Detect which cell encompasses the target text, then output its [X, Y] center coordinate. 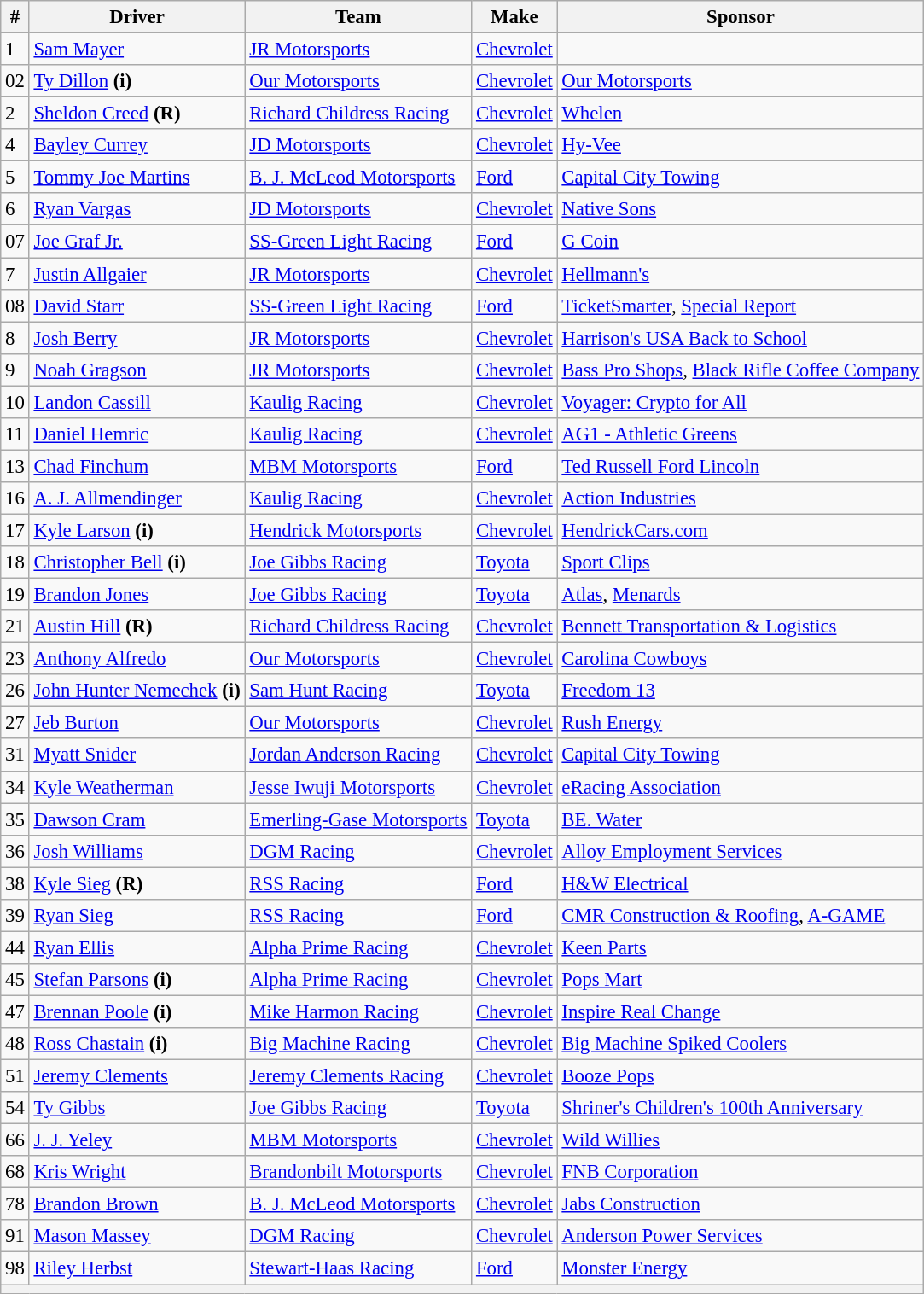
Sam Mayer [137, 50]
Jabs Construction [741, 1204]
26 [15, 691]
Sam Hunt Racing [358, 691]
Mason Massey [137, 1237]
47 [15, 1011]
Joe Graf Jr. [137, 242]
8 [15, 338]
Austin Hill (R) [137, 627]
Kyle Weatherman [137, 787]
Ty Gibbs [137, 1108]
Mike Harmon Racing [358, 1011]
98 [15, 1268]
Bayley Currey [137, 145]
39 [15, 916]
Make [514, 17]
John Hunter Nemechek (i) [137, 691]
Daniel Hemric [137, 434]
Wild Willies [741, 1140]
68 [15, 1172]
Rush Energy [741, 723]
Brennan Poole (i) [137, 1011]
13 [15, 466]
BE. Water [741, 819]
Anthony Alfredo [137, 659]
Bass Pro Shops, Black Rifle Coffee Company [741, 370]
07 [15, 242]
Sport Clips [741, 562]
Brandonbilt Motorsports [358, 1172]
34 [15, 787]
Emerling-Gase Motorsports [358, 819]
Action Industries [741, 498]
11 [15, 434]
Justin Allgaier [137, 274]
Christopher Bell (i) [137, 562]
6 [15, 209]
G Coin [741, 242]
66 [15, 1140]
45 [15, 980]
5 [15, 178]
A. J. Allmendinger [137, 498]
18 [15, 562]
21 [15, 627]
Stefan Parsons (i) [137, 980]
23 [15, 659]
Voyager: Crypto for All [741, 402]
9 [15, 370]
Brandon Jones [137, 595]
HendrickCars.com [741, 530]
Jordan Anderson Racing [358, 755]
7 [15, 274]
Jesse Iwuji Motorsports [358, 787]
78 [15, 1204]
2 [15, 114]
Jeremy Clements Racing [358, 1076]
Atlas, Menards [741, 595]
Stewart-Haas Racing [358, 1268]
Bennett Transportation & Logistics [741, 627]
Josh Berry [137, 338]
Booze Pops [741, 1076]
Ryan Sieg [137, 916]
08 [15, 306]
Hendrick Motorsports [358, 530]
31 [15, 755]
Monster Energy [741, 1268]
Tommy Joe Martins [137, 178]
51 [15, 1076]
27 [15, 723]
Big Machine Racing [358, 1044]
FNB Corporation [741, 1172]
Ty Dillon (i) [137, 81]
Harrison's USA Back to School [741, 338]
Dawson Cram [137, 819]
Josh Williams [137, 851]
02 [15, 81]
Chad Finchum [137, 466]
Team [358, 17]
19 [15, 595]
Sheldon Creed (R) [137, 114]
Native Sons [741, 209]
AG1 - Athletic Greens [741, 434]
Freedom 13 [741, 691]
4 [15, 145]
TicketSmarter, Special Report [741, 306]
H&W Electrical [741, 883]
17 [15, 530]
Brandon Brown [137, 1204]
Ted Russell Ford Lincoln [741, 466]
Carolina Cowboys [741, 659]
Big Machine Spiked Coolers [741, 1044]
Keen Parts [741, 947]
38 [15, 883]
1 [15, 50]
eRacing Association [741, 787]
Alloy Employment Services [741, 851]
54 [15, 1108]
Noah Gragson [137, 370]
Ryan Vargas [137, 209]
Kyle Sieg (R) [137, 883]
Whelen [741, 114]
16 [15, 498]
Landon Cassill [137, 402]
10 [15, 402]
Ryan Ellis [137, 947]
Jeb Burton [137, 723]
Inspire Real Change [741, 1011]
Shriner's Children's 100th Anniversary [741, 1108]
Jeremy Clements [137, 1076]
Myatt Snider [137, 755]
J. J. Yeley [137, 1140]
Kyle Larson (i) [137, 530]
Hy-Vee [741, 145]
44 [15, 947]
36 [15, 851]
Hellmann's [741, 274]
David Starr [137, 306]
35 [15, 819]
# [15, 17]
Driver [137, 17]
Anderson Power Services [741, 1237]
CMR Construction & Roofing, A-GAME [741, 916]
Pops Mart [741, 980]
Ross Chastain (i) [137, 1044]
91 [15, 1237]
48 [15, 1044]
Riley Herbst [137, 1268]
Kris Wright [137, 1172]
Sponsor [741, 17]
